From the cell containing the given text, extract its center point as (x, y) coordinate. 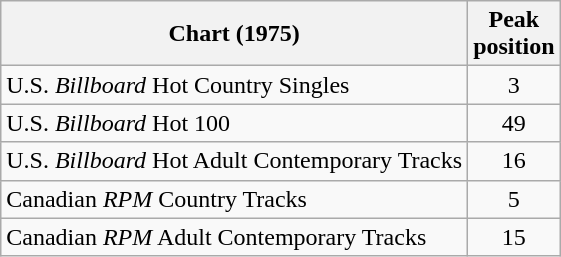
5 (514, 199)
15 (514, 237)
U.S. Billboard Hot 100 (234, 123)
Chart (1975) (234, 34)
Canadian RPM Country Tracks (234, 199)
16 (514, 161)
3 (514, 85)
U.S. Billboard Hot Country Singles (234, 85)
U.S. Billboard Hot Adult Contemporary Tracks (234, 161)
Canadian RPM Adult Contemporary Tracks (234, 237)
Peakposition (514, 34)
49 (514, 123)
